Locate the cell with the specified text and output its [X, Y] center coordinate. 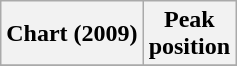
Peakposition [189, 34]
Chart (2009) [72, 34]
